Capture the cell that displays the provided text and extract its [X, Y] central coordinate. 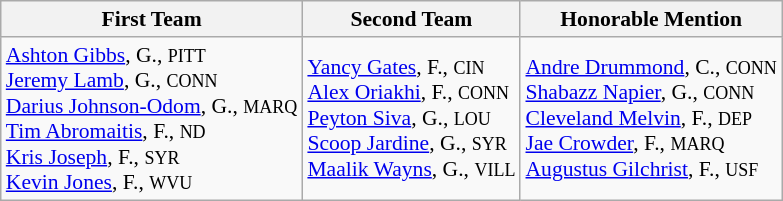
Andre Drummond, C., CONNShabazz Napier, G., CONNCleveland Melvin, F., DEPJae Crowder, F., MARQAugustus Gilchrist, F., USF [650, 118]
First Team [152, 19]
Ashton Gibbs, G., PITTJeremy Lamb, G., CONNDarius Johnson-Odom, G., MARQTim Abromaitis, F., NDKris Joseph, F., SYRKevin Jones, F., WVU [152, 118]
Honorable Mention [650, 19]
Yancy Gates, F., CINAlex Oriakhi, F., CONNPeyton Siva, G., LOUScoop Jardine, G., SYRMaalik Wayns, G., VILL [411, 118]
Second Team [411, 19]
